Detect which cell encompasses the target text, then output its (x, y) center coordinate. 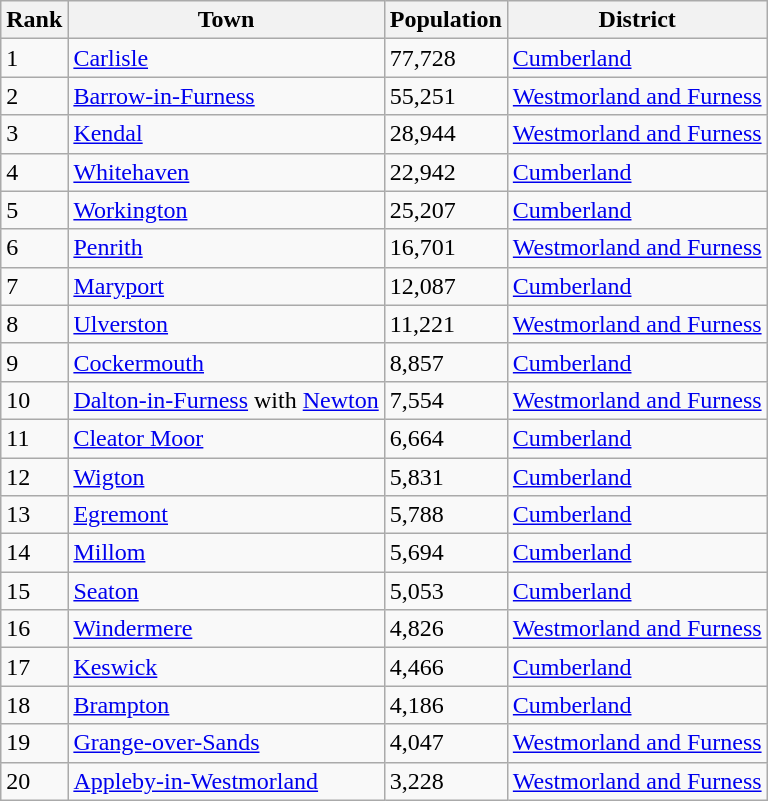
Brampton (226, 705)
55,251 (446, 96)
Dalton-in-Furness with Newton (226, 400)
25,207 (446, 210)
Barrow-in-Furness (226, 96)
10 (34, 400)
11,221 (446, 324)
11 (34, 438)
Whitehaven (226, 172)
15 (34, 591)
18 (34, 705)
13 (34, 515)
1 (34, 58)
Grange-over-Sands (226, 743)
6,664 (446, 438)
6 (34, 248)
Kendal (226, 134)
7,554 (446, 400)
Keswick (226, 667)
9 (34, 362)
14 (34, 553)
4,466 (446, 667)
16 (34, 629)
Penrith (226, 248)
Wigton (226, 477)
Rank (34, 20)
5,053 (446, 591)
Windermere (226, 629)
Ulverston (226, 324)
Millom (226, 553)
Carlisle (226, 58)
28,944 (446, 134)
Appleby-in-Westmorland (226, 781)
17 (34, 667)
3,228 (446, 781)
Population (446, 20)
8 (34, 324)
2 (34, 96)
5,694 (446, 553)
7 (34, 286)
5 (34, 210)
Cockermouth (226, 362)
4,186 (446, 705)
8,857 (446, 362)
4,826 (446, 629)
16,701 (446, 248)
4,047 (446, 743)
District (637, 20)
Seaton (226, 591)
19 (34, 743)
22,942 (446, 172)
3 (34, 134)
4 (34, 172)
Cleator Moor (226, 438)
5,788 (446, 515)
5,831 (446, 477)
Workington (226, 210)
12,087 (446, 286)
12 (34, 477)
Maryport (226, 286)
77,728 (446, 58)
Egremont (226, 515)
Town (226, 20)
20 (34, 781)
